Extract the [X, Y] coordinate from the center of the cell holding the provided text.  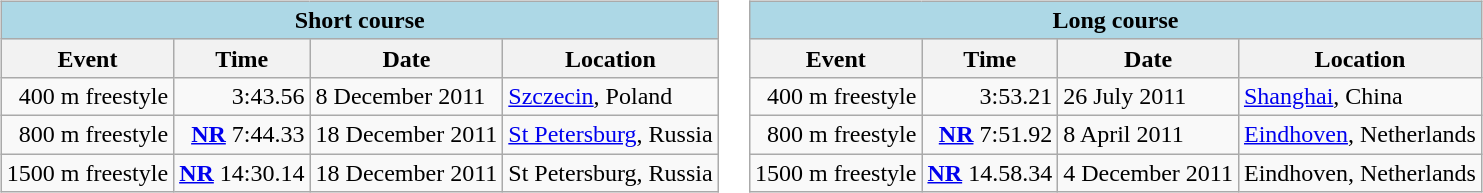
Szczecin, Poland [610, 96]
Long course [1116, 20]
NR 14.58.34 [990, 173]
NR 7:51.92 [990, 134]
3:53.21 [990, 96]
26 July 2011 [1148, 96]
Short course [360, 20]
8 April 2011 [1148, 134]
NR 7:44.33 [242, 134]
NR 14:30.14 [242, 173]
Shanghai, China [1360, 96]
8 December 2011 [406, 96]
3:43.56 [242, 96]
4 December 2011 [1148, 173]
